Pinpoint the cell where the given text exists, returning its [X, Y] midpoint coordinate. 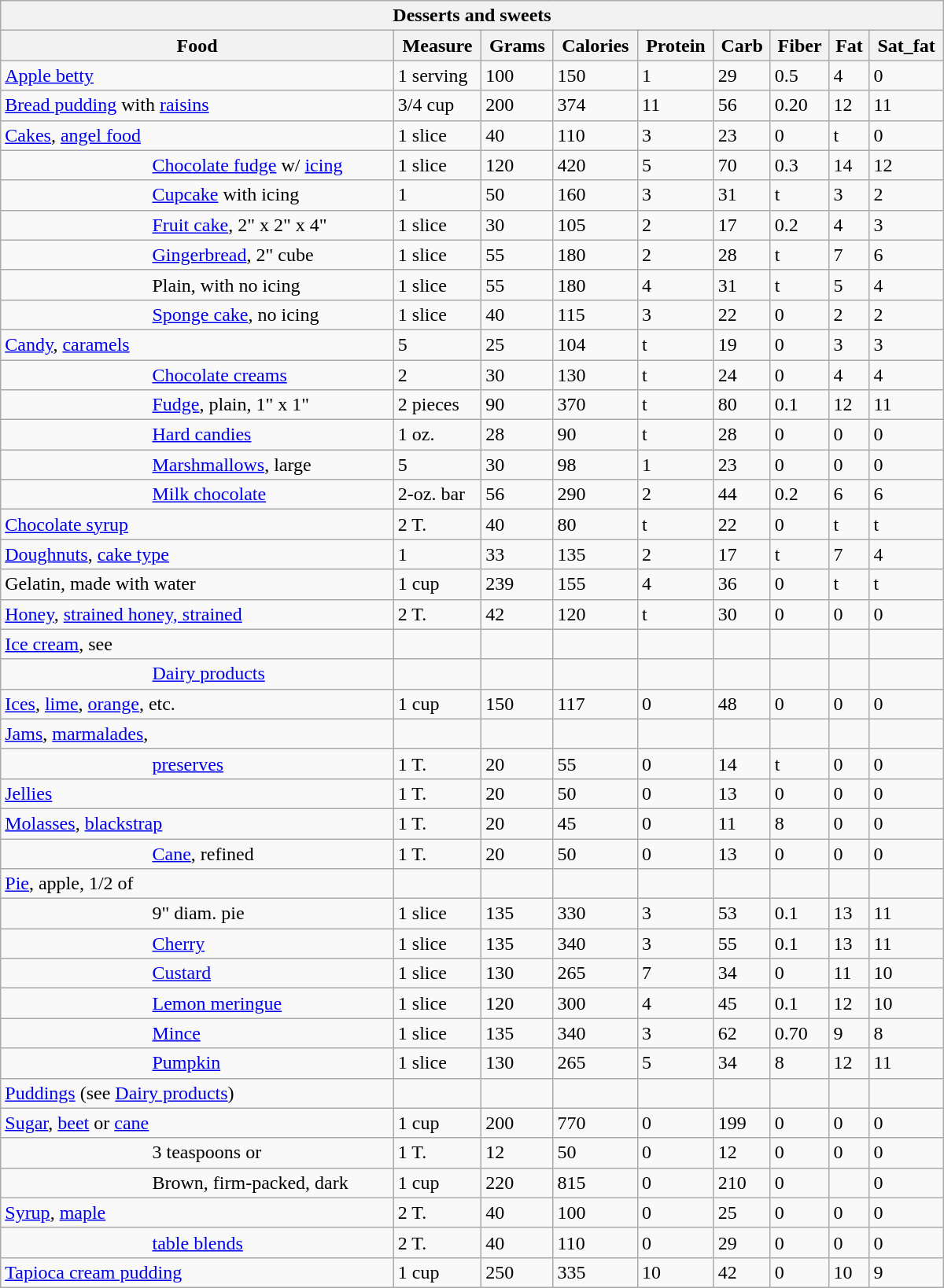
Doughnuts, cake type [197, 554]
Sat_fat [906, 46]
115 [596, 315]
Fat [850, 46]
Ice cream, see [197, 644]
Molasses, blackstrap [197, 823]
62 [742, 1033]
374 [596, 105]
3 teaspoons or [197, 1153]
3/4 cup [437, 105]
Sugar, beet or cane [197, 1123]
0.3 [799, 165]
155 [596, 584]
220 [518, 1183]
Chocolate fudge w/ icing [197, 165]
160 [596, 195]
105 [596, 225]
48 [742, 704]
70 [742, 165]
Fiber [799, 46]
Calories [596, 46]
Cakes, angel food [197, 135]
33 [518, 554]
Candy, caramels [197, 344]
Fudge, plain, 1" x 1" [197, 405]
Gelatin, made with water [197, 584]
table blends [197, 1242]
330 [596, 914]
Jellies [197, 793]
Plain, with no icing [197, 285]
Puddings (see Dairy products) [197, 1093]
Lemon meringue [197, 1003]
24 [742, 375]
Syrup, maple [197, 1213]
Pumpkin [197, 1063]
Chocolate syrup [197, 524]
210 [742, 1183]
9" diam. pie [197, 914]
Mince [197, 1033]
335 [596, 1272]
0.5 [799, 75]
Cane, refined [197, 853]
1 serving [437, 75]
2 pieces [437, 405]
Cupcake with icing [197, 195]
104 [596, 344]
Sponge cake, no icing [197, 315]
1 oz. [437, 435]
Tapioca cream pudding [197, 1272]
Gingerbread, 2" cube [197, 255]
Pie, apple, 1/2 of [197, 884]
117 [596, 704]
Brown, firm-packed, dark [197, 1183]
300 [596, 1003]
preserves [197, 764]
2-oz. bar [437, 495]
0.70 [799, 1033]
Hard candies [197, 435]
44 [742, 495]
Fruit cake, 2" x 2" x 4" [197, 225]
Grams [518, 46]
53 [742, 914]
815 [596, 1183]
Measure [437, 46]
36 [742, 584]
Food [197, 46]
239 [518, 584]
Chocolate creams [197, 375]
98 [596, 465]
19 [742, 344]
290 [596, 495]
Bread pudding with raisins [197, 105]
0.20 [799, 105]
Dairy products [197, 674]
250 [518, 1272]
Milk chocolate [197, 495]
Custard [197, 973]
370 [596, 405]
Apple betty [197, 75]
770 [596, 1123]
Ices, lime, orange, etc. [197, 704]
Protein [677, 46]
Desserts and sweets [472, 16]
Cherry [197, 944]
Honey, strained honey, strained [197, 614]
199 [742, 1123]
Carb [742, 46]
Marshmallows, large [197, 465]
420 [596, 165]
Jams, marmalades, [197, 734]
